Capture the cell that displays the provided text and extract its (x, y) central coordinate. 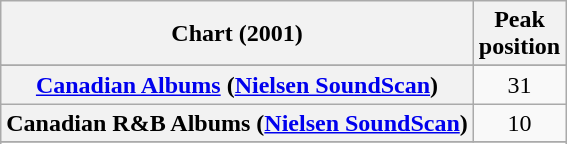
Chart (2001) (238, 34)
Canadian R&B Albums (Nielsen SoundScan) (238, 123)
31 (519, 85)
Canadian Albums (Nielsen SoundScan) (238, 85)
10 (519, 123)
Peakposition (519, 34)
